Find where the given text appears and provide that cell's center as (x, y) coordinate. 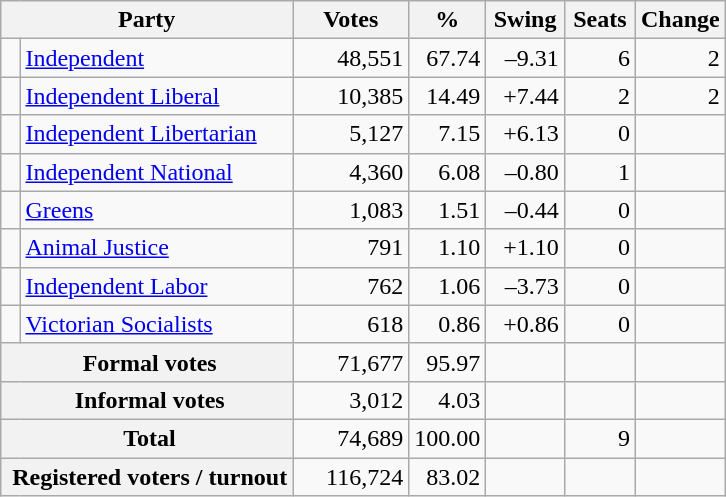
Independent National (156, 172)
Change (680, 20)
Independent Liberal (156, 96)
Votes (351, 20)
–0.44 (526, 210)
7.15 (448, 134)
+7.44 (526, 96)
Independent Labor (156, 286)
6.08 (448, 172)
83.02 (448, 477)
100.00 (448, 438)
1 (600, 172)
4,360 (351, 172)
1.51 (448, 210)
Seats (600, 20)
1,083 (351, 210)
5,127 (351, 134)
Animal Justice (156, 248)
67.74 (448, 58)
3,012 (351, 400)
48,551 (351, 58)
Victorian Socialists (156, 324)
+0.86 (526, 324)
Independent (156, 58)
762 (351, 286)
618 (351, 324)
791 (351, 248)
95.97 (448, 362)
71,677 (351, 362)
Formal votes (147, 362)
1.10 (448, 248)
Registered voters / turnout (147, 477)
Swing (526, 20)
10,385 (351, 96)
1.06 (448, 286)
–0.80 (526, 172)
+1.10 (526, 248)
+6.13 (526, 134)
116,724 (351, 477)
4.03 (448, 400)
9 (600, 438)
0.86 (448, 324)
–9.31 (526, 58)
Informal votes (147, 400)
Total (147, 438)
6 (600, 58)
14.49 (448, 96)
% (448, 20)
Independent Libertarian (156, 134)
74,689 (351, 438)
Party (147, 20)
–3.73 (526, 286)
Greens (156, 210)
